From the cell containing the given text, extract its center point as [X, Y] coordinate. 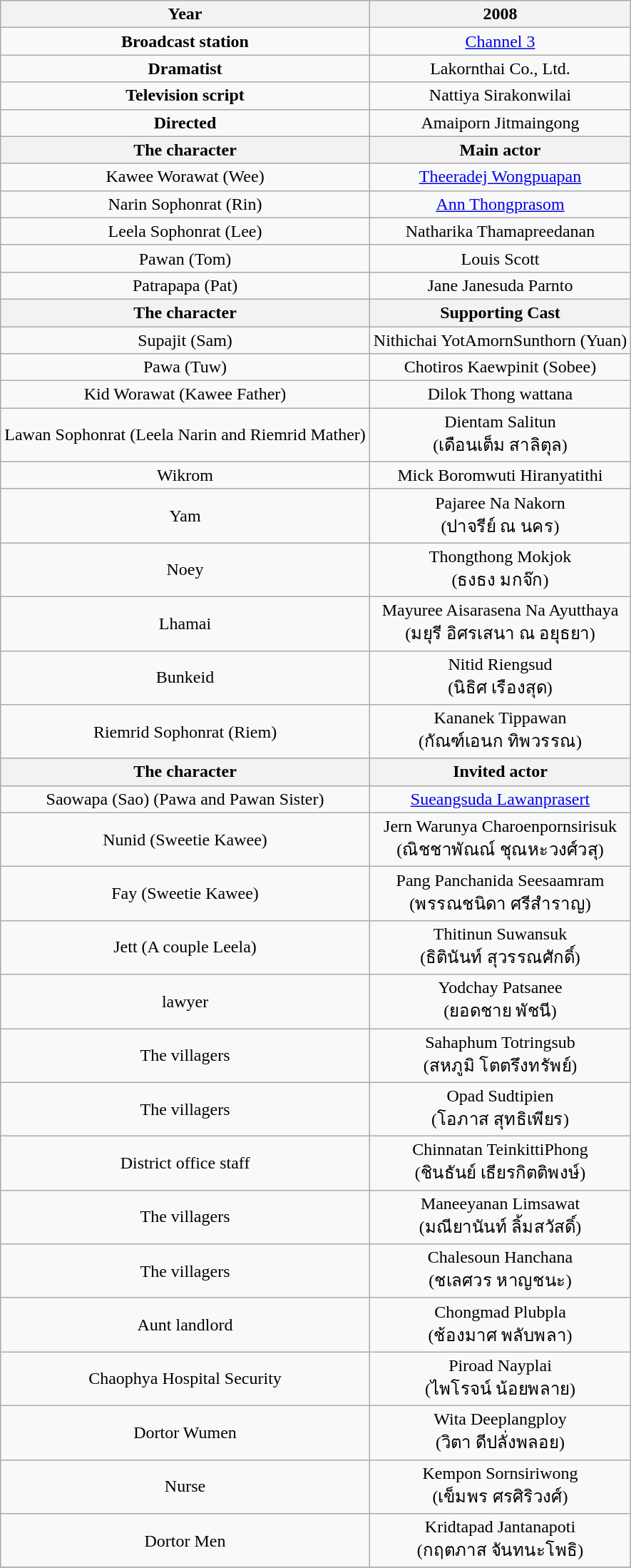
Narin Sophonrat (Rin) [185, 204]
Pang Panchanida Seesaamram (พรรณชนิดา ศรีสําราญ) [500, 894]
Dilok Thong wattana [500, 394]
Channel 3 [500, 41]
Kid Worawat (Kawee Father) [185, 394]
Lawan Sophonrat (Leela Narin and Riemrid Mather) [185, 435]
Kridtapad Jantanapoti (กฤตภาส จันทนะโพธิ) [500, 1541]
Dortor Men [185, 1541]
Patrapapa (Pat) [185, 285]
Opad Sudtipien (โอภาส สุทธิเพียร) [500, 1109]
Lakornthai Co., Ltd. [500, 68]
Kempon Sornsiriwong (เข็มพร ศรศิริวงศ์) [500, 1487]
Thongthong Mokjok (ธงธง มกจ๊ก) [500, 570]
Kananek Tippawan (กัณฑ์เอนก ทิพวรรณ) [500, 732]
Fay (Sweetie Kawee) [185, 894]
Supporting Cast [500, 312]
Supajit (Sam) [185, 340]
Broadcast station [185, 41]
Jern Warunya Charoenpornsirisuk (ณิชชาพัณณ์ ชุณหะวงศ์วสุ) [500, 840]
Nitid Riengsud (นิธิศ เรืองสุด) [500, 678]
District office staff [185, 1164]
Dramatist [185, 68]
Nunid (Sweetie Kawee) [185, 840]
Sahaphum Totringsub (สหภูมิ โตตรึงทรัพย์) [500, 1056]
Pawan (Tom) [185, 258]
Chaophya Hospital Security [185, 1379]
Piroad Nayplai (ไพโรจน์ น้อยพลาย) [500, 1379]
Thitinun Suwansuk (ธิตินันท์ สุวรรณศักดิ์) [500, 947]
Directed [185, 123]
Pajaree Na Nakorn (ปาจรีย์ ณ นคร) [500, 516]
Saowapa (Sao) (Pawa and Pawan Sister) [185, 799]
Nurse [185, 1487]
Mick Boromwuti Hiranyatithi [500, 475]
Chongmad Plubpla (ช้องมาศ พลับพลา) [500, 1325]
Theeradej Wongpuapan [500, 177]
Nattiya Sirakonwilai [500, 96]
lawyer [185, 1002]
Nithichai YotAmornSunthorn (Yuan) [500, 340]
Chalesoun Hanchana (ชเลศวร หาญชนะ) [500, 1271]
Kawee Worawat (Wee) [185, 177]
Mayuree Aisarasena Na Ayutthaya (มยุรี อิศรเสนา ณ อยุธยา) [500, 623]
Invited actor [500, 772]
Chinnatan TeinkittiPhong (ชินธันย์ เธียรกิตติพงษ์) [500, 1164]
Aunt landlord [185, 1325]
Bunkeid [185, 678]
Wikrom [185, 475]
Ann Thongprasom [500, 204]
Dientam Salitun (เดือนเต็ม สาลิตุล) [500, 435]
Yam [185, 516]
2008 [500, 14]
Natharika Thamapreedanan [500, 231]
Dortor Wumen [185, 1432]
Leela Sophonrat (Lee) [185, 231]
Maneeyanan Limsawat (มณียานันท์ ลิ้มสวัสดิ์) [500, 1217]
Television script [185, 96]
Louis Scott [500, 258]
Pawa (Tuw) [185, 367]
Main actor [500, 150]
Amaiporn Jitmaingong [500, 123]
Chotiros Kaewpinit (Sobee) [500, 367]
Yodchay Patsanee (ยอดชาย พัชนี) [500, 1002]
Jett (A couple Leela) [185, 947]
Lhamai [185, 623]
Jane Janesuda Parnto [500, 285]
Riemrid Sophonrat (Riem) [185, 732]
Wita Deeplangploy (วิตา ดีปลั่งพลอย) [500, 1432]
Noey [185, 570]
Year [185, 14]
Sueangsuda Lawanprasert [500, 799]
